Identify which cell holds the provided text, then report its (x, y) central coordinate. 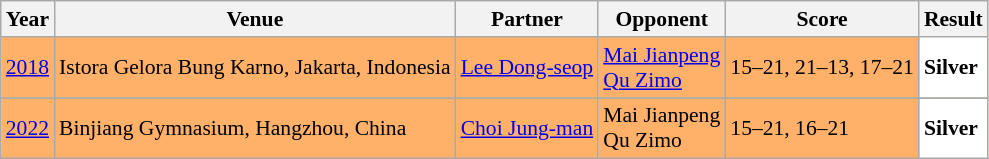
2022 (28, 128)
Venue (255, 19)
Year (28, 19)
15–21, 21–13, 17–21 (822, 68)
Result (954, 19)
Choi Jung-man (528, 128)
15–21, 16–21 (822, 128)
Lee Dong-seop (528, 68)
Score (822, 19)
Binjiang Gymnasium, Hangzhou, China (255, 128)
Opponent (662, 19)
2018 (28, 68)
Partner (528, 19)
Istora Gelora Bung Karno, Jakarta, Indonesia (255, 68)
